Provide the (x, y) coordinate of the cell's center where the given text is located.  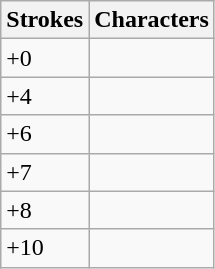
Characters (152, 20)
+10 (45, 248)
+4 (45, 96)
+6 (45, 134)
Strokes (45, 20)
+8 (45, 210)
+7 (45, 172)
+0 (45, 58)
